Return the (x, y) coordinate for the center point of the cell that contains the specified text.  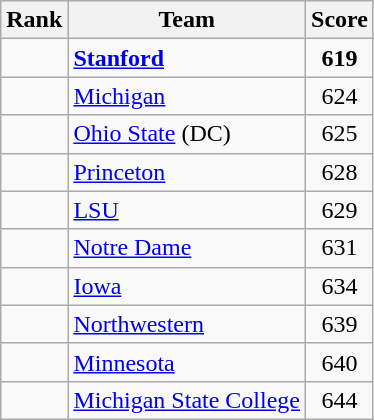
Stanford (187, 58)
Ohio State (DC) (187, 134)
Minnesota (187, 362)
624 (340, 96)
644 (340, 400)
625 (340, 134)
Rank (34, 20)
Northwestern (187, 324)
Michigan (187, 96)
Michigan State College (187, 400)
640 (340, 362)
628 (340, 172)
619 (340, 58)
629 (340, 210)
Team (187, 20)
Princeton (187, 172)
Notre Dame (187, 248)
639 (340, 324)
LSU (187, 210)
Iowa (187, 286)
631 (340, 248)
Score (340, 20)
634 (340, 286)
